Extract the (x, y) coordinate from the center of the cell holding the provided text.  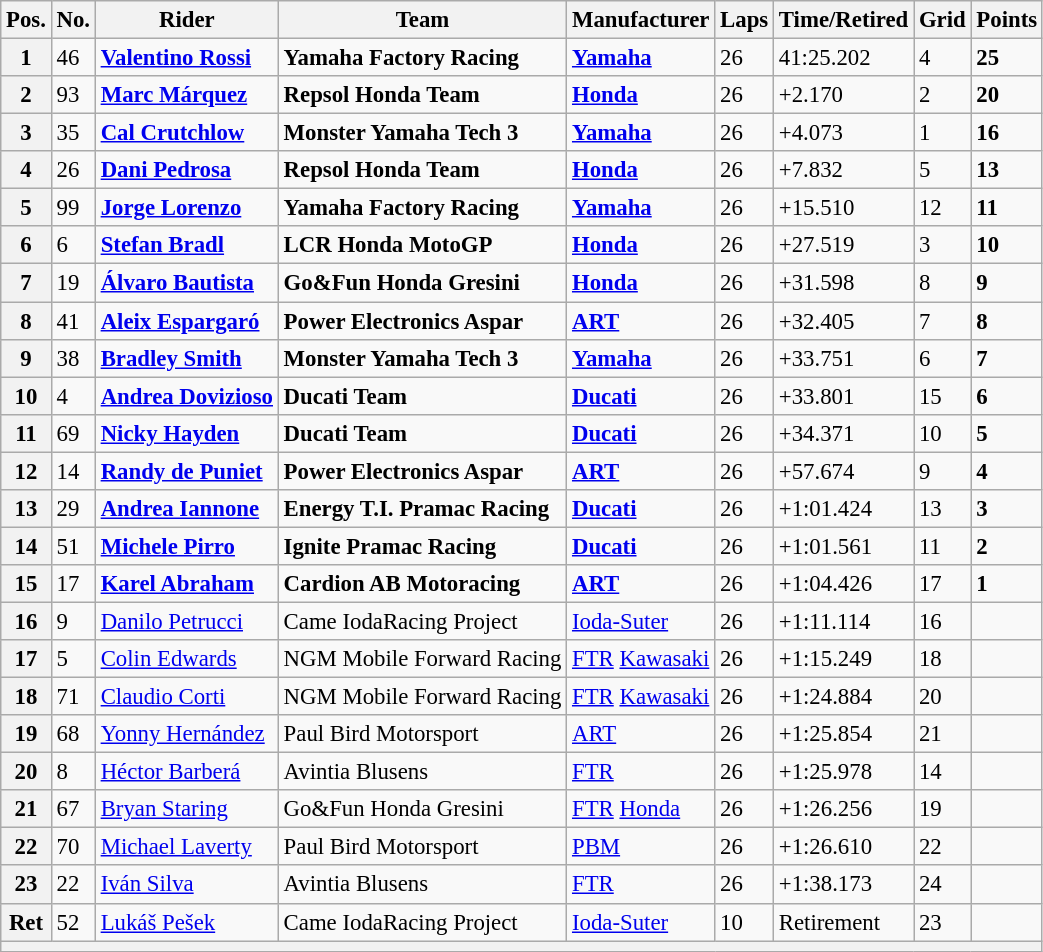
+27.519 (844, 245)
Michele Pirro (186, 546)
Andrea Dovizioso (186, 396)
+15.510 (844, 208)
Points (1006, 20)
25 (1006, 58)
Pos. (26, 20)
67 (73, 809)
Bryan Staring (186, 809)
Ignite Pramac Racing (422, 546)
+7.832 (844, 170)
+1:01.561 (844, 546)
Grid (942, 20)
+1:04.426 (844, 584)
Yonny Hernández (186, 734)
Danilo Petrucci (186, 621)
Rider (186, 20)
Iván Silva (186, 885)
Retirement (844, 922)
+57.674 (844, 471)
Ret (26, 922)
Team (422, 20)
Bradley Smith (186, 358)
+2.170 (844, 95)
Valentino Rossi (186, 58)
69 (73, 433)
Lukáš Pešek (186, 922)
+1:24.884 (844, 697)
No. (73, 20)
+1:25.854 (844, 734)
51 (73, 546)
Stefan Bradl (186, 245)
Randy de Puniet (186, 471)
+34.371 (844, 433)
71 (73, 697)
93 (73, 95)
Michael Laverty (186, 847)
Nicky Hayden (186, 433)
+33.751 (844, 358)
Héctor Barberá (186, 772)
68 (73, 734)
+31.598 (844, 283)
46 (73, 58)
Claudio Corti (186, 697)
Energy T.I. Pramac Racing (422, 509)
+1:15.249 (844, 659)
Cardion AB Motoracing (422, 584)
52 (73, 922)
+1:25.978 (844, 772)
FTR Honda (641, 809)
Aleix Espargaró (186, 321)
24 (942, 885)
Álvaro Bautista (186, 283)
99 (73, 208)
Colin Edwards (186, 659)
Jorge Lorenzo (186, 208)
+4.073 (844, 133)
+1:01.424 (844, 509)
+33.801 (844, 396)
41:25.202 (844, 58)
41 (73, 321)
+32.405 (844, 321)
Andrea Iannone (186, 509)
70 (73, 847)
35 (73, 133)
Cal Crutchlow (186, 133)
Karel Abraham (186, 584)
+1:26.256 (844, 809)
Marc Márquez (186, 95)
+1:38.173 (844, 885)
Time/Retired (844, 20)
LCR Honda MotoGP (422, 245)
38 (73, 358)
+1:11.114 (844, 621)
Manufacturer (641, 20)
PBM (641, 847)
Dani Pedrosa (186, 170)
29 (73, 509)
Laps (744, 20)
+1:26.610 (844, 847)
